Search for the cell housing the specified text and yield its [X, Y] center coordinate. 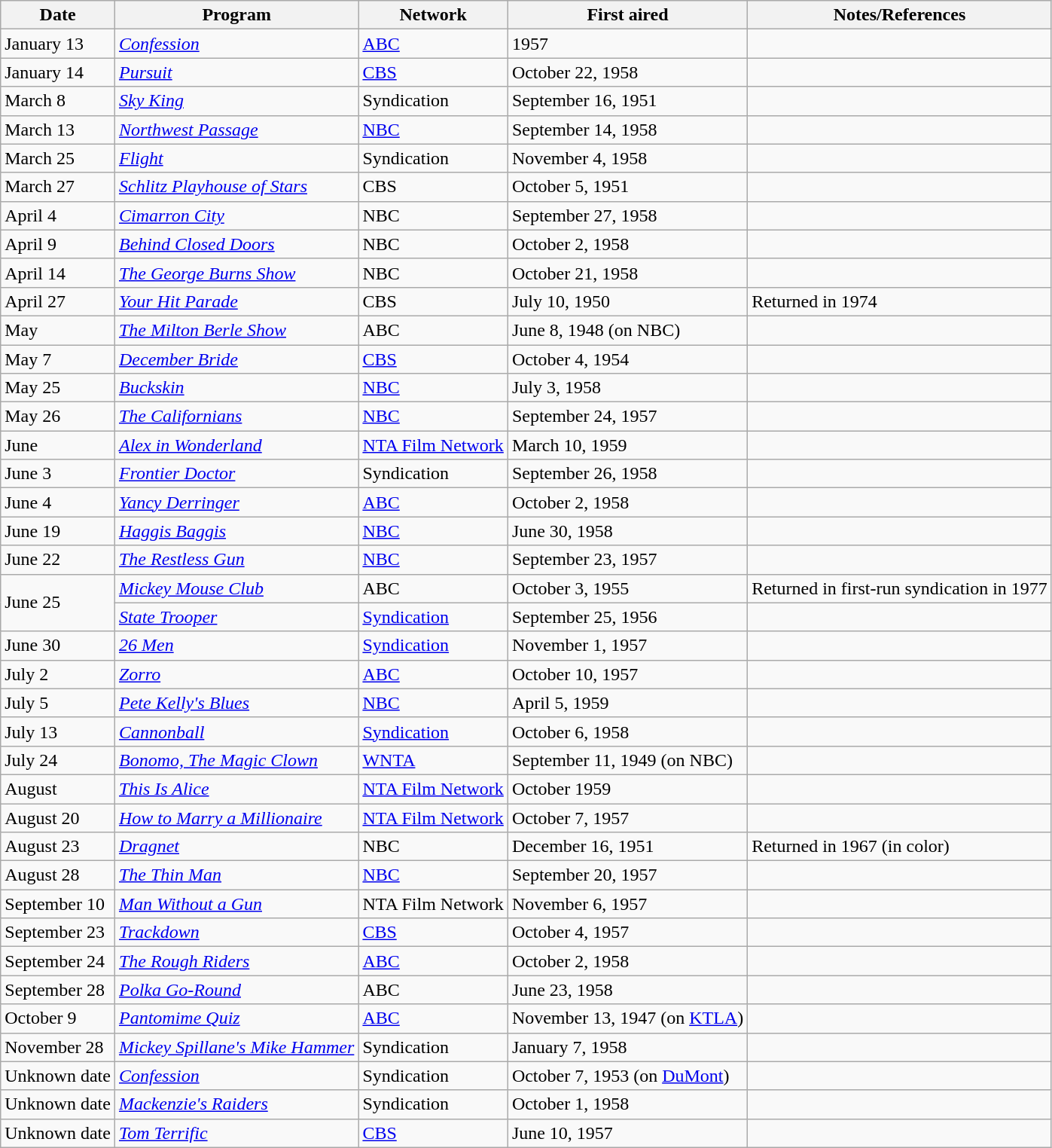
Notes/References [900, 15]
May 26 [58, 417]
Haggis Baggis [236, 531]
Pantomime Quiz [236, 1018]
Northwest Passage [236, 130]
July 10, 1950 [627, 301]
July 3, 1958 [627, 388]
April 14 [58, 273]
July 24 [58, 760]
State Trooper [236, 617]
September 20, 1957 [627, 875]
October 4, 1957 [627, 933]
Pursuit [236, 72]
June 22 [58, 560]
December 16, 1951 [627, 847]
October 22, 1958 [627, 72]
October 7, 1953 (on DuMont) [627, 1076]
June 30, 1958 [627, 531]
Bonomo, The Magic Clown [236, 760]
October 9 [58, 1018]
July 2 [58, 674]
July 5 [58, 703]
August 20 [58, 817]
March 8 [58, 101]
Mickey Mouse Club [236, 588]
October 5, 1951 [627, 187]
September 11, 1949 (on NBC) [627, 760]
The Milton Berle Show [236, 330]
November 4, 1958 [627, 158]
April 27 [58, 301]
Tom Terrific [236, 1133]
June 8, 1948 (on NBC) [627, 330]
June 30 [58, 646]
Polka Go-Round [236, 990]
July 13 [58, 731]
October 10, 1957 [627, 674]
November 13, 1947 (on KTLA) [627, 1018]
Schlitz Playhouse of Stars [236, 187]
September 23, 1957 [627, 560]
Dragnet [236, 847]
August [58, 789]
September 28 [58, 990]
June 23, 1958 [627, 990]
Program [236, 15]
Date [58, 15]
May 7 [58, 359]
November 6, 1957 [627, 904]
The Thin Man [236, 875]
October 4, 1954 [627, 359]
April 5, 1959 [627, 703]
Frontier Doctor [236, 474]
January 14 [58, 72]
This Is Alice [236, 789]
January 13 [58, 44]
June 3 [58, 474]
March 13 [58, 130]
The Restless Gun [236, 560]
October 1959 [627, 789]
WNTA [433, 760]
How to Marry a Millionaire [236, 817]
26 Men [236, 646]
Buckskin [236, 388]
September 14, 1958 [627, 130]
Your Hit Parade [236, 301]
September 24 [58, 961]
Pete Kelly's Blues [236, 703]
1957 [627, 44]
Flight [236, 158]
March 27 [58, 187]
The Californians [236, 417]
January 7, 1958 [627, 1047]
Cimarron City [236, 215]
Mackenzie's Raiders [236, 1104]
October 21, 1958 [627, 273]
April 4 [58, 215]
Mickey Spillane's Mike Hammer [236, 1047]
June [58, 445]
Sky King [236, 101]
March 10, 1959 [627, 445]
Returned in 1974 [900, 301]
August 28 [58, 875]
August 23 [58, 847]
September 10 [58, 904]
September 27, 1958 [627, 215]
October 7, 1957 [627, 817]
The Rough Riders [236, 961]
Cannonball [236, 731]
Man Without a Gun [236, 904]
Trackdown [236, 933]
September 26, 1958 [627, 474]
First aired [627, 15]
April 9 [58, 244]
Returned in first-run syndication in 1977 [900, 588]
Alex in Wonderland [236, 445]
May [58, 330]
Yancy Derringer [236, 502]
September 25, 1956 [627, 617]
Zorro [236, 674]
December Bride [236, 359]
September 16, 1951 [627, 101]
October 1, 1958 [627, 1104]
Returned in 1967 (in color) [900, 847]
October 3, 1955 [627, 588]
The George Burns Show [236, 273]
November 28 [58, 1047]
June 25 [58, 603]
June 19 [58, 531]
September 23 [58, 933]
October 6, 1958 [627, 731]
Network [433, 15]
March 25 [58, 158]
November 1, 1957 [627, 646]
Behind Closed Doors [236, 244]
May 25 [58, 388]
June 4 [58, 502]
June 10, 1957 [627, 1133]
September 24, 1957 [627, 417]
